For the text-containing cell, return its midpoint in [X, Y] coordinate format. 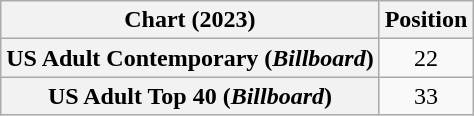
22 [426, 58]
Position [426, 20]
33 [426, 96]
US Adult Contemporary (Billboard) [190, 58]
US Adult Top 40 (Billboard) [190, 96]
Chart (2023) [190, 20]
